Return the [X, Y] coordinate for the center point of the cell that contains the specified text.  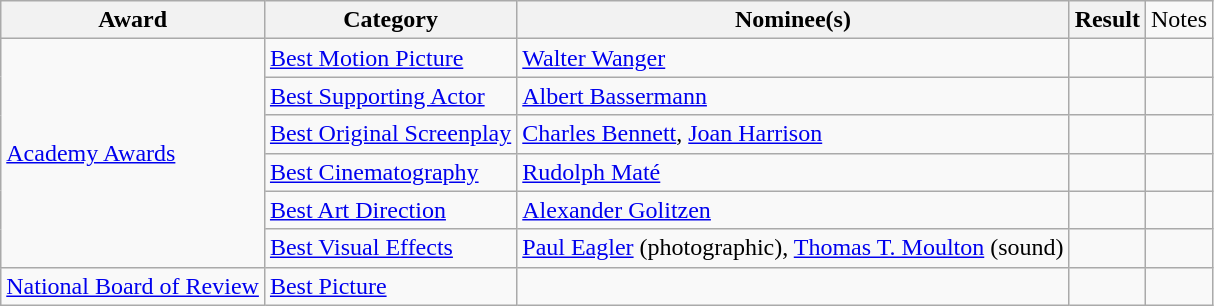
Best Visual Effects [390, 248]
Walter Wanger [793, 58]
Rudolph Maté [793, 172]
Award [133, 20]
Best Picture [390, 286]
Nominee(s) [793, 20]
Paul Eagler (photographic), Thomas T. Moulton (sound) [793, 248]
Albert Bassermann [793, 96]
Result [1107, 20]
Best Supporting Actor [390, 96]
Category [390, 20]
Alexander Golitzen [793, 210]
National Board of Review [133, 286]
Best Cinematography [390, 172]
Charles Bennett, Joan Harrison [793, 134]
Notes [1180, 20]
Academy Awards [133, 153]
Best Art Direction [390, 210]
Best Original Screenplay [390, 134]
Best Motion Picture [390, 58]
